Search for the cell housing the specified text and yield its [x, y] center coordinate. 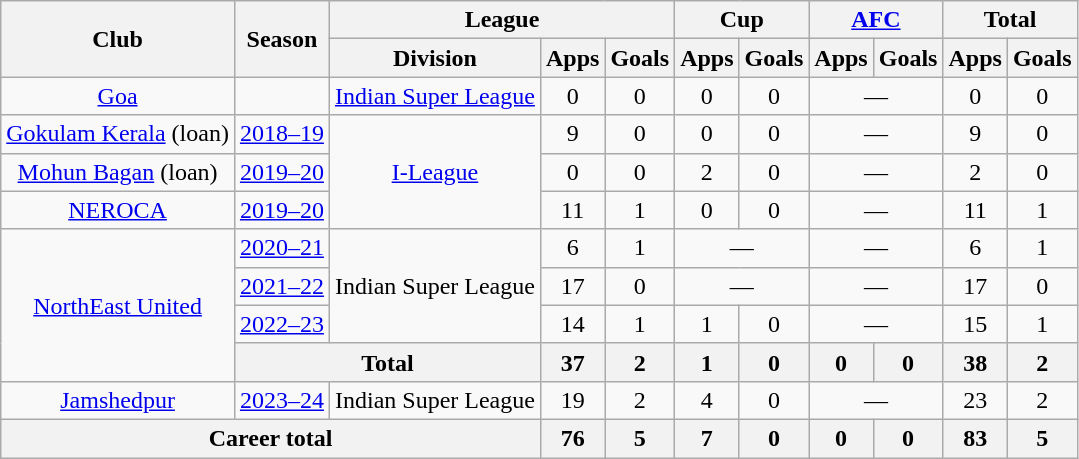
Jamshedpur [118, 400]
15 [975, 324]
76 [572, 438]
Goa [118, 96]
League [502, 20]
AFC [876, 20]
Career total [271, 438]
37 [572, 362]
2018–19 [282, 134]
Season [282, 39]
4 [707, 400]
83 [975, 438]
2020–21 [282, 248]
NEROCA [118, 210]
7 [707, 438]
2023–24 [282, 400]
2022–23 [282, 324]
NorthEast United [118, 305]
Gokulam Kerala (loan) [118, 134]
I-League [434, 172]
Cup [742, 20]
Mohun Bagan (loan) [118, 172]
Club [118, 39]
2021–22 [282, 286]
14 [572, 324]
Division [434, 58]
38 [975, 362]
19 [572, 400]
23 [975, 400]
